Search for the cell housing the specified text and yield its [X, Y] center coordinate. 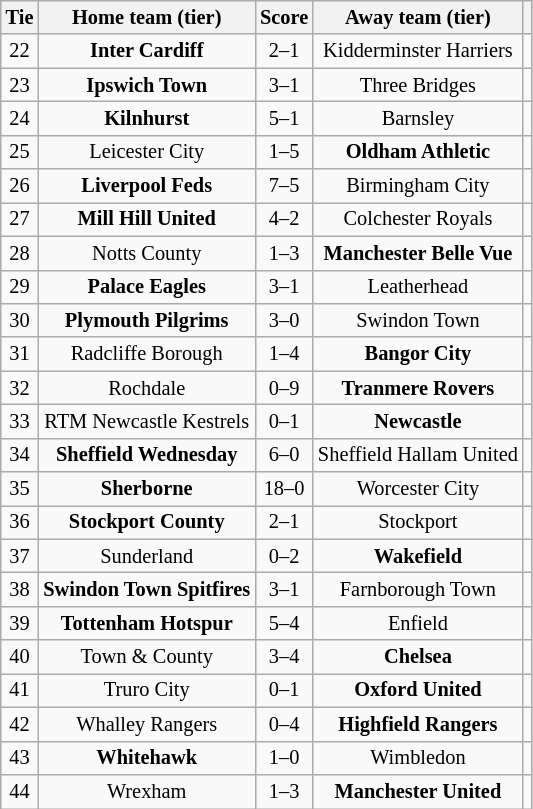
Oxford United [418, 690]
Birmingham City [418, 186]
23 [20, 85]
41 [20, 690]
0–9 [284, 388]
Sherborne [146, 489]
Palace Eagles [146, 287]
44 [20, 791]
29 [20, 287]
Tottenham Hotspur [146, 623]
35 [20, 489]
24 [20, 118]
Whalley Rangers [146, 724]
33 [20, 421]
0–4 [284, 724]
5–1 [284, 118]
1–0 [284, 758]
Manchester Belle Vue [418, 253]
40 [20, 657]
Sheffield Hallam United [418, 455]
RTM Newcastle Kestrels [146, 421]
Leicester City [146, 152]
Truro City [146, 690]
36 [20, 522]
Sheffield Wednesday [146, 455]
Rochdale [146, 388]
25 [20, 152]
4–2 [284, 219]
Colchester Royals [418, 219]
Home team (tier) [146, 17]
22 [20, 51]
Farnborough Town [418, 589]
1–4 [284, 354]
5–4 [284, 623]
Tranmere Rovers [418, 388]
Kilnhurst [146, 118]
30 [20, 320]
Leatherhead [418, 287]
Inter Cardiff [146, 51]
39 [20, 623]
Swindon Town Spitfires [146, 589]
Wimbledon [418, 758]
28 [20, 253]
Notts County [146, 253]
Bangor City [418, 354]
Whitehawk [146, 758]
1–5 [284, 152]
Mill Hill United [146, 219]
43 [20, 758]
Worcester City [418, 489]
0–2 [284, 556]
Stockport [418, 522]
3–0 [284, 320]
Town & County [146, 657]
27 [20, 219]
Manchester United [418, 791]
37 [20, 556]
18–0 [284, 489]
Chelsea [418, 657]
31 [20, 354]
Enfield [418, 623]
26 [20, 186]
Barnsley [418, 118]
Wrexham [146, 791]
Radcliffe Borough [146, 354]
Sunderland [146, 556]
Highfield Rangers [418, 724]
Swindon Town [418, 320]
Liverpool Feds [146, 186]
32 [20, 388]
Newcastle [418, 421]
Ipswich Town [146, 85]
38 [20, 589]
Oldham Athletic [418, 152]
Wakefield [418, 556]
Plymouth Pilgrims [146, 320]
Tie [20, 17]
42 [20, 724]
Three Bridges [418, 85]
Kidderminster Harriers [418, 51]
Stockport County [146, 522]
6–0 [284, 455]
3–4 [284, 657]
Score [284, 17]
Away team (tier) [418, 17]
7–5 [284, 186]
34 [20, 455]
